From the cell containing the given text, extract its center point as [X, Y] coordinate. 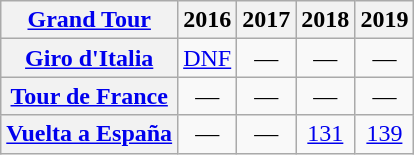
2018 [326, 20]
Tour de France [90, 96]
Grand Tour [90, 20]
2017 [266, 20]
2016 [208, 20]
139 [384, 134]
DNF [208, 58]
Giro d'Italia [90, 58]
2019 [384, 20]
131 [326, 134]
Vuelta a España [90, 134]
